Capture the cell that displays the provided text and extract its [x, y] central coordinate. 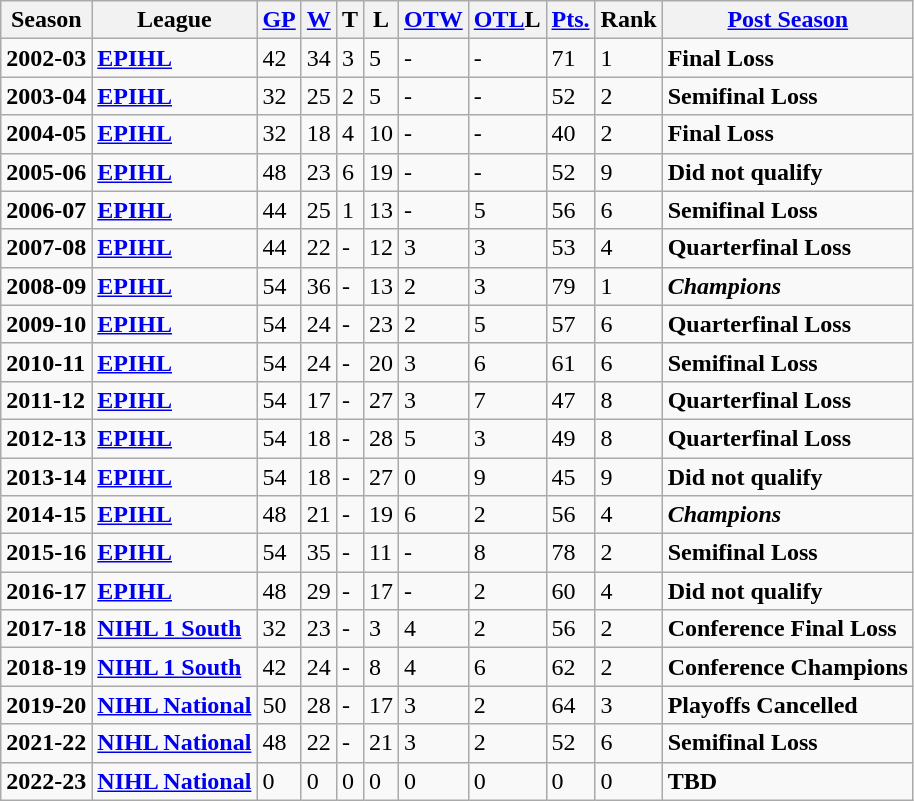
11 [380, 553]
Conference Final Loss [788, 629]
53 [570, 248]
2016-17 [46, 591]
Post Season [788, 20]
2010-11 [46, 362]
League [174, 20]
2018-19 [46, 667]
OTW [433, 20]
Playoffs Cancelled [788, 705]
Rank [628, 20]
57 [570, 324]
2002-03 [46, 58]
60 [570, 591]
20 [380, 362]
2013-14 [46, 477]
2009-10 [46, 324]
36 [318, 286]
2022-23 [46, 781]
47 [570, 400]
71 [570, 58]
40 [570, 134]
2004-05 [46, 134]
GP [279, 20]
2005-06 [46, 172]
L [380, 20]
7 [507, 400]
2021-22 [46, 743]
T [350, 20]
29 [318, 591]
2015-16 [46, 553]
2017-18 [46, 629]
2019-20 [46, 705]
78 [570, 553]
2006-07 [46, 210]
61 [570, 362]
64 [570, 705]
2011-12 [46, 400]
62 [570, 667]
TBD [788, 781]
W [318, 20]
50 [279, 705]
10 [380, 134]
OTLL [507, 20]
34 [318, 58]
Conference Champions [788, 667]
2003-04 [46, 96]
2012-13 [46, 438]
2007-08 [46, 248]
Pts. [570, 20]
45 [570, 477]
Season [46, 20]
2008-09 [46, 286]
35 [318, 553]
2014-15 [46, 515]
49 [570, 438]
79 [570, 286]
12 [380, 248]
